Scan for the cell matching the given text and deliver its (x, y) coordinate at center. 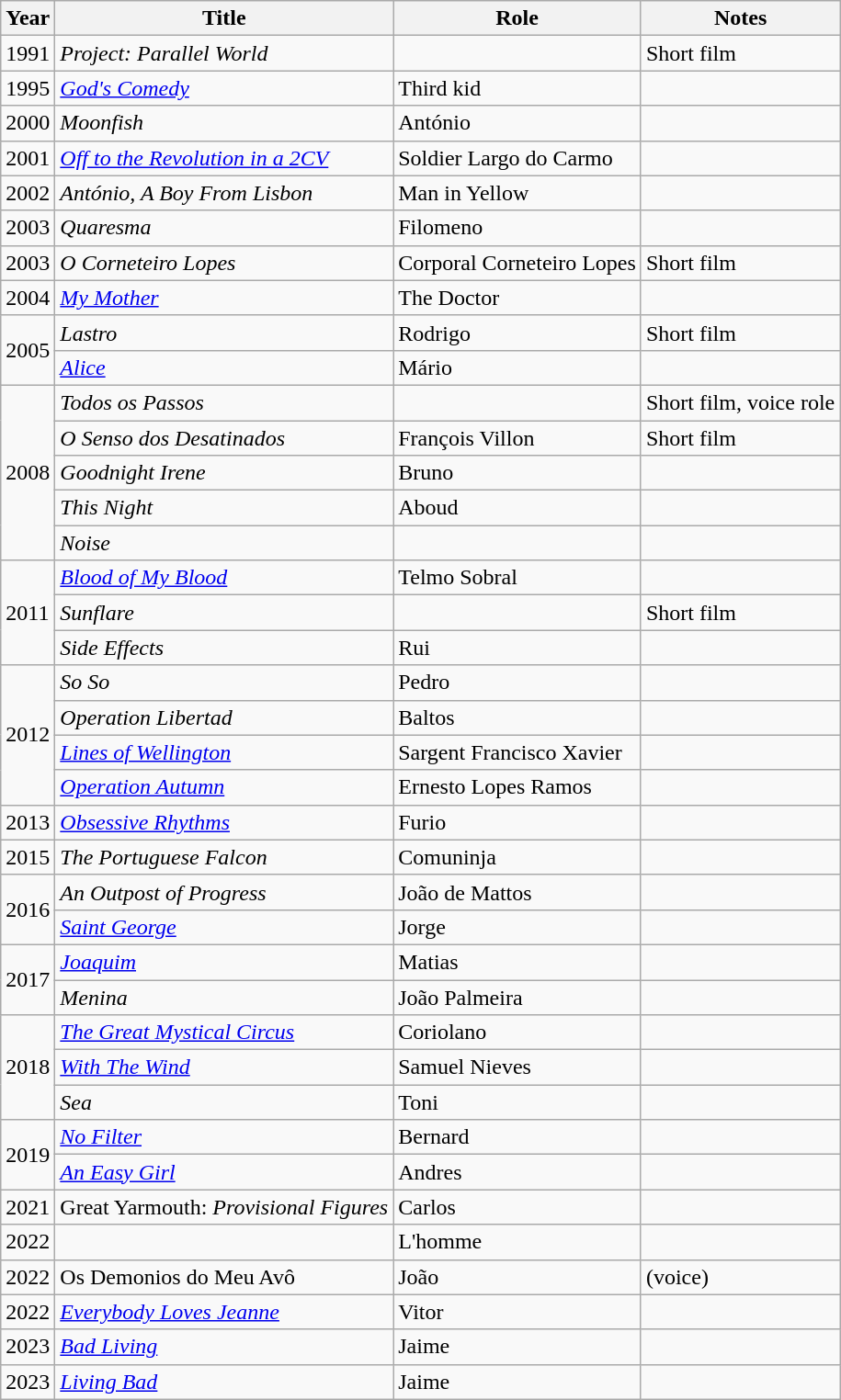
1991 (28, 53)
Third kid (517, 88)
2017 (28, 979)
Filomeno (517, 228)
2015 (28, 857)
Everybody Loves Jeanne (224, 1312)
Joaquim (224, 962)
António (517, 123)
An Outpost of Progress (224, 892)
My Mother (224, 298)
(voice) (740, 1277)
Great Yarmouth: Provisional Figures (224, 1207)
2019 (28, 1155)
Carlos (517, 1207)
Project: Parallel World (224, 53)
Todos os Passos (224, 402)
Side Effects (224, 648)
Corporal Corneteiro Lopes (517, 263)
Saint George (224, 927)
Jorge (517, 927)
João (517, 1277)
João de Mattos (517, 892)
Os Demonios do Meu Avô (224, 1277)
François Villon (517, 438)
2011 (28, 613)
Operation Libertad (224, 717)
Bruno (517, 473)
This Night (224, 508)
2012 (28, 735)
Menina (224, 997)
Moonfish (224, 123)
1995 (28, 88)
Ernesto Lopes Ramos (517, 787)
Lines of Wellington (224, 752)
Mário (517, 367)
Bernard (517, 1137)
An Easy Girl (224, 1172)
Rui (517, 648)
2008 (28, 472)
Sargent Francisco Xavier (517, 752)
Sea (224, 1102)
Alice (224, 367)
So So (224, 683)
Sunflare (224, 613)
Bad Living (224, 1347)
Role (517, 18)
2004 (28, 298)
No Filter (224, 1137)
Matias (517, 962)
Telmo Sobral (517, 578)
Vitor (517, 1312)
Obsessive Rhythms (224, 822)
Andres (517, 1172)
Operation Autumn (224, 787)
Soldier Largo do Carmo (517, 158)
The Great Mystical Circus (224, 1033)
God's Comedy (224, 88)
Year (28, 18)
2021 (28, 1207)
The Doctor (517, 298)
With The Wind (224, 1067)
2005 (28, 350)
Blood of My Blood (224, 578)
2016 (28, 909)
Lastro (224, 333)
The Portuguese Falcon (224, 857)
Furio (517, 822)
Pedro (517, 683)
O Senso dos Desatinados (224, 438)
Living Bad (224, 1382)
2018 (28, 1067)
Samuel Nieves (517, 1067)
Short film, voice role (740, 402)
Quaresma (224, 228)
2002 (28, 193)
L'homme (517, 1242)
Goodnight Irene (224, 473)
2001 (28, 158)
Title (224, 18)
2000 (28, 123)
Off to the Revolution in a 2CV (224, 158)
Comuninja (517, 857)
Baltos (517, 717)
Rodrigo (517, 333)
Noise (224, 543)
Aboud (517, 508)
Man in Yellow (517, 193)
Coriolano (517, 1033)
Notes (740, 18)
João Palmeira (517, 997)
Toni (517, 1102)
António, A Boy From Lisbon (224, 193)
O Corneteiro Lopes (224, 263)
2013 (28, 822)
